Determine the (x, y) coordinate at the center of the cell enclosing the given text.  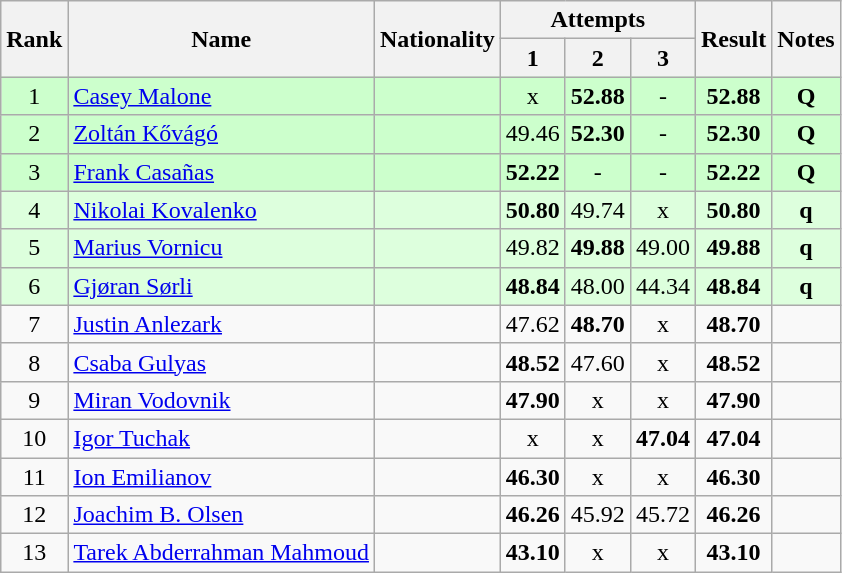
11 (34, 477)
49.74 (598, 210)
Igor Tuchak (222, 438)
Miran Vodovnik (222, 400)
Name (222, 39)
Frank Casañas (222, 172)
47.60 (598, 362)
Result (733, 39)
Joachim B. Olsen (222, 515)
8 (34, 362)
13 (34, 553)
10 (34, 438)
5 (34, 248)
Notes (806, 39)
49.00 (662, 248)
Marius Vornicu (222, 248)
9 (34, 400)
45.72 (662, 515)
48.00 (598, 286)
Casey Malone (222, 96)
Zoltán Kővágó (222, 134)
45.92 (598, 515)
Justin Anlezark (222, 324)
Rank (34, 39)
Gjøran Sørli (222, 286)
49.46 (532, 134)
7 (34, 324)
Csaba Gulyas (222, 362)
Attempts (598, 20)
Nationality (437, 39)
Tarek Abderrahman Mahmoud (222, 553)
12 (34, 515)
4 (34, 210)
Nikolai Kovalenko (222, 210)
49.82 (532, 248)
47.62 (532, 324)
6 (34, 286)
Ion Emilianov (222, 477)
44.34 (662, 286)
